Pinpoint the cell where the given text exists, returning its (X, Y) midpoint coordinate. 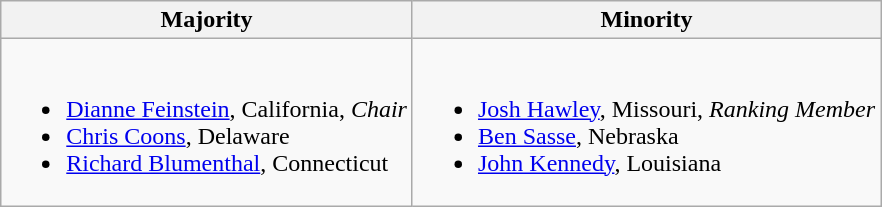
Dianne Feinstein, California, ChairChris Coons, DelawareRichard Blumenthal, Connecticut (207, 122)
Minority (646, 20)
Josh Hawley, Missouri, Ranking MemberBen Sasse, NebraskaJohn Kennedy, Louisiana (646, 122)
Majority (207, 20)
